Return the (x, y) coordinate for the center point of the cell that contains the specified text.  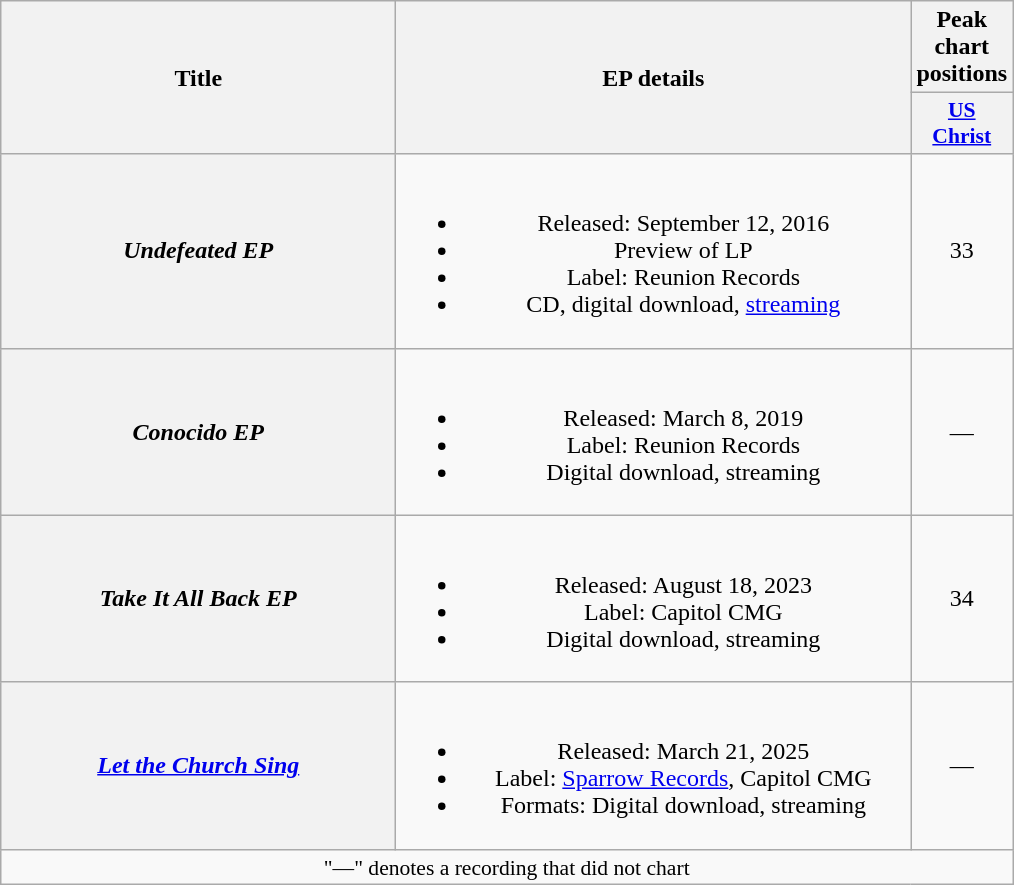
Released: September 12, 2016Preview of LPLabel: Reunion RecordsCD, digital download, streaming (654, 251)
Undefeated EP (198, 251)
34 (962, 598)
Conocido EP (198, 432)
Title (198, 78)
Released: August 18, 2023Label: Capitol CMGDigital download, streaming (654, 598)
EP details (654, 78)
Take It All Back EP (198, 598)
USChrist (962, 124)
Released: March 8, 2019Label: Reunion RecordsDigital download, streaming (654, 432)
"—" denotes a recording that did not chart (507, 867)
Peak chart positions (962, 47)
Let the Church Sing (198, 766)
33 (962, 251)
Released: March 21, 2025Label: Sparrow Records, Capitol CMGFormats: Digital download, streaming (654, 766)
